For the text-containing cell, return its midpoint in (x, y) coordinate format. 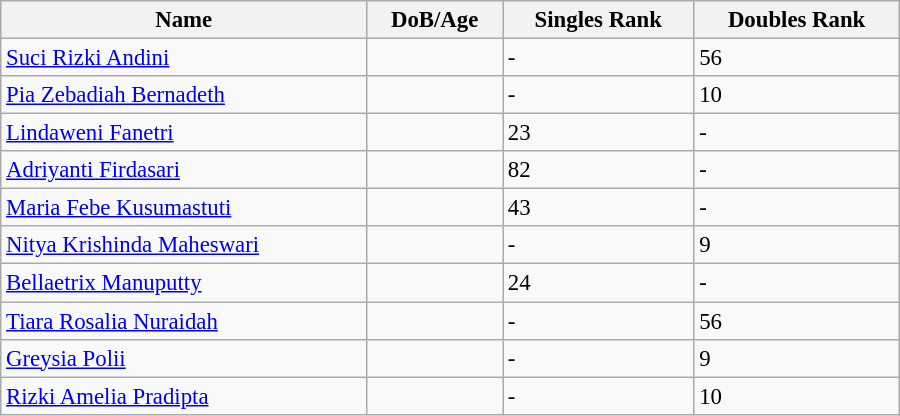
Rizki Amelia Pradipta (184, 396)
23 (598, 133)
Name (184, 20)
Maria Febe Kusumastuti (184, 208)
Adriyanti Firdasari (184, 170)
Doubles Rank (796, 20)
DoB/Age (435, 20)
82 (598, 170)
43 (598, 208)
Singles Rank (598, 20)
Suci Rizki Andini (184, 58)
Pia Zebadiah Bernadeth (184, 95)
Greysia Polii (184, 358)
24 (598, 283)
Lindaweni Fanetri (184, 133)
Tiara Rosalia Nuraidah (184, 321)
Bellaetrix Manuputty (184, 283)
Nitya Krishinda Maheswari (184, 245)
